Output the (X, Y) coordinate of the center of the cell containing the given text.  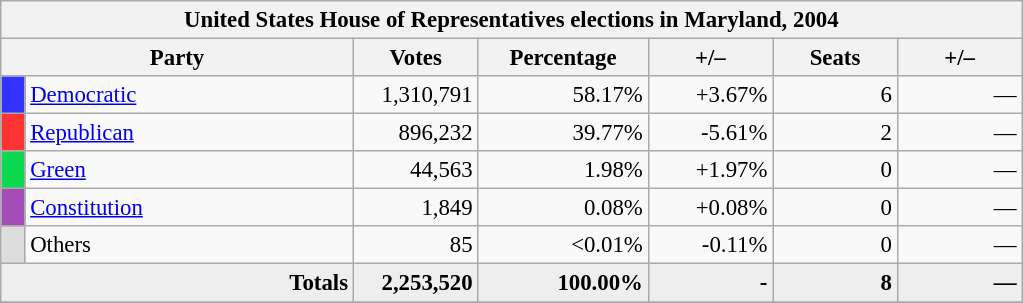
Others (189, 245)
8 (836, 283)
-5.61% (710, 133)
2 (836, 133)
39.77% (563, 133)
+1.97% (710, 170)
+3.67% (710, 95)
896,232 (416, 133)
85 (416, 245)
<0.01% (563, 245)
1,849 (416, 208)
6 (836, 95)
Constitution (189, 208)
1,310,791 (416, 95)
2,253,520 (416, 283)
44,563 (416, 170)
Party (178, 58)
Seats (836, 58)
100.00% (563, 283)
1.98% (563, 170)
+0.08% (710, 208)
0.08% (563, 208)
Green (189, 170)
-0.11% (710, 245)
Democratic (189, 95)
58.17% (563, 95)
United States House of Representatives elections in Maryland, 2004 (512, 20)
Votes (416, 58)
- (710, 283)
Republican (189, 133)
Totals (178, 283)
Percentage (563, 58)
